From the cell containing the given text, extract its center point as [X, Y] coordinate. 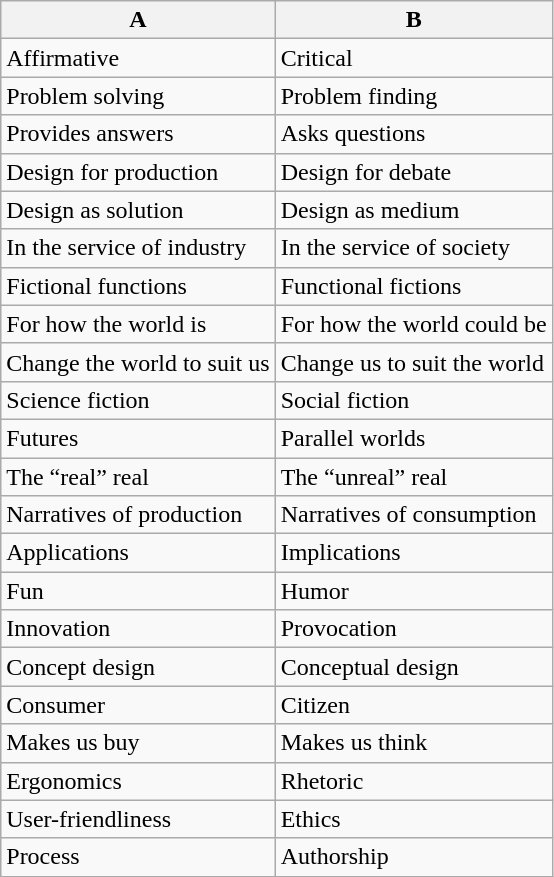
B [414, 20]
Narratives of production [138, 515]
Problem finding [414, 96]
Futures [138, 438]
Asks questions [414, 134]
Innovation [138, 629]
Design for debate [414, 172]
Design as medium [414, 210]
Change the world to suit us [138, 362]
In the service of society [414, 248]
The “unreal” real [414, 477]
Consumer [138, 705]
The “real” real [138, 477]
Fun [138, 591]
Applications [138, 553]
Ethics [414, 819]
For how the world could be [414, 324]
Fictional functions [138, 286]
Parallel worlds [414, 438]
Process [138, 857]
Humor [414, 591]
A [138, 20]
Design for production [138, 172]
Conceptual design [414, 667]
Implications [414, 553]
For how the world is [138, 324]
Provocation [414, 629]
Citizen [414, 705]
Makes us think [414, 743]
Narratives of consumption [414, 515]
In the service of industry [138, 248]
Functional fictions [414, 286]
Authorship [414, 857]
Design as solution [138, 210]
Concept design [138, 667]
Problem solving [138, 96]
Affirmative [138, 58]
Critical [414, 58]
Science fiction [138, 400]
Rhetoric [414, 781]
Change us to suit the world [414, 362]
Makes us buy [138, 743]
User-friendliness [138, 819]
Provides answers [138, 134]
Social fiction [414, 400]
Ergonomics [138, 781]
